Return the [x, y] coordinate for the center point of the cell that contains the specified text.  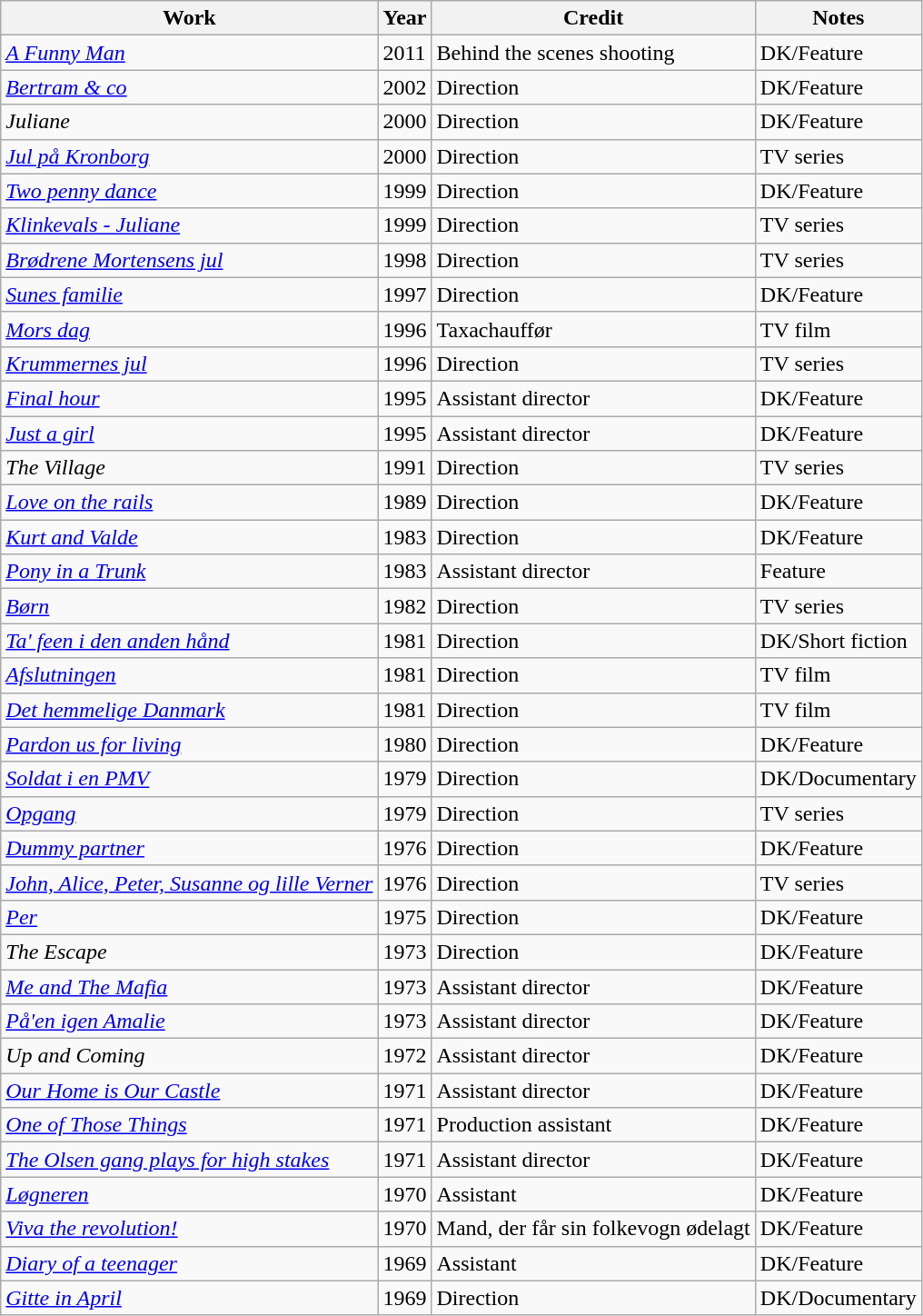
1972 [405, 1056]
1989 [405, 503]
Pony in a Trunk [189, 572]
1997 [405, 294]
Dummy partner [189, 848]
Klinkevals - Juliane [189, 225]
Ta' feen i den anden hånd [189, 641]
Me and The Mafia [189, 986]
Gitte in April [189, 1298]
Taxachauffør [593, 329]
1980 [405, 744]
1982 [405, 606]
Production assistant [593, 1125]
A Funny Man [189, 53]
Our Home is Our Castle [189, 1091]
På'en igen Amalie [189, 1022]
Mand, der får sin folkevogn ødelagt [593, 1229]
Viva the revolution! [189, 1229]
Bertram & co [189, 87]
Just a girl [189, 434]
Final hour [189, 398]
Afslutningen [189, 675]
Love on the rails [189, 503]
Year [405, 18]
Løgneren [189, 1194]
Jul på Kronborg [189, 156]
1975 [405, 917]
Notes [838, 18]
Per [189, 917]
Opgang [189, 813]
Pardon us for living [189, 744]
Work [189, 18]
Mors dag [189, 329]
The Olsen gang plays for high stakes [189, 1160]
2002 [405, 87]
Soldat i en PMV [189, 779]
DK/Short fiction [838, 641]
The Village [189, 468]
Credit [593, 18]
One of Those Things [189, 1125]
Sunes familie [189, 294]
1998 [405, 260]
Juliane [189, 122]
Behind the scenes shooting [593, 53]
John, Alice, Peter, Susanne og lille Verner [189, 882]
Up and Coming [189, 1056]
Det hemmelige Danmark [189, 710]
Feature [838, 572]
The Escape [189, 952]
Diary of a teenager [189, 1263]
2011 [405, 53]
Two penny dance [189, 191]
Brødrene Mortensens jul [189, 260]
Krummernes jul [189, 364]
Børn [189, 606]
1991 [405, 468]
Kurt and Valde [189, 537]
